Determine the (X, Y) coordinate at the center of the cell enclosing the given text.  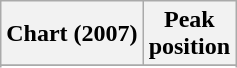
Chart (2007) (72, 34)
Peakposition (189, 34)
